Locate the cell with the specified text and output its (x, y) center coordinate. 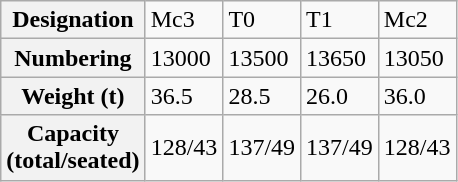
28.5 (262, 96)
Designation (73, 20)
13650 (340, 58)
Numbering (73, 58)
26.0 (340, 96)
Capacity(total/seated) (73, 148)
36.5 (184, 96)
36.0 (417, 96)
Weight (t) (73, 96)
T1 (340, 20)
13050 (417, 58)
T0 (262, 20)
Mc3 (184, 20)
13000 (184, 58)
13500 (262, 58)
Mc2 (417, 20)
